Output the (x, y) coordinate of the center of the cell containing the given text.  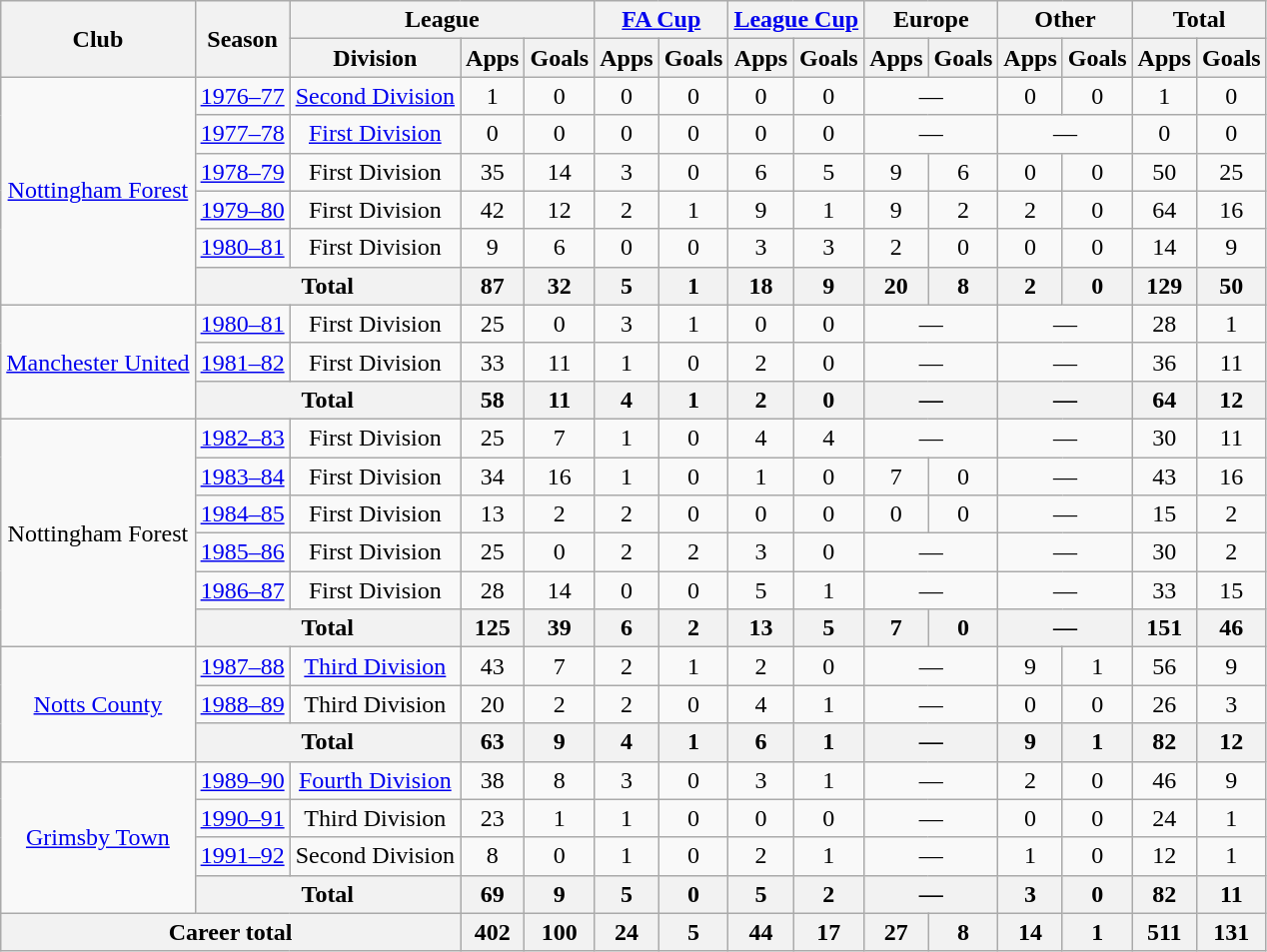
63 (493, 742)
1976–77 (242, 96)
100 (560, 932)
1977–78 (242, 134)
Division (375, 58)
58 (493, 400)
Grimsby Town (98, 837)
44 (761, 932)
38 (493, 780)
511 (1164, 932)
1991–92 (242, 856)
Notts County (98, 704)
1986–87 (242, 590)
35 (493, 172)
17 (829, 932)
League (442, 20)
18 (761, 286)
125 (493, 628)
Fourth Division (375, 780)
1979–80 (242, 210)
87 (493, 286)
39 (560, 628)
42 (493, 210)
1978–79 (242, 172)
26 (1164, 704)
1984–85 (242, 514)
56 (1164, 666)
1989–90 (242, 780)
151 (1164, 628)
402 (493, 932)
36 (1164, 362)
32 (560, 286)
131 (1231, 932)
League Cup (796, 20)
23 (493, 818)
69 (493, 894)
Manchester United (98, 362)
Other (1065, 20)
Europe (931, 20)
1988–89 (242, 704)
1990–91 (242, 818)
1983–84 (242, 476)
1985–86 (242, 552)
Season (242, 39)
1982–83 (242, 438)
1987–88 (242, 666)
34 (493, 476)
27 (896, 932)
1981–82 (242, 362)
Club (98, 39)
129 (1164, 286)
Career total (231, 932)
FA Cup (661, 20)
